Determine the [X, Y] coordinate at the center of the cell enclosing the given text.  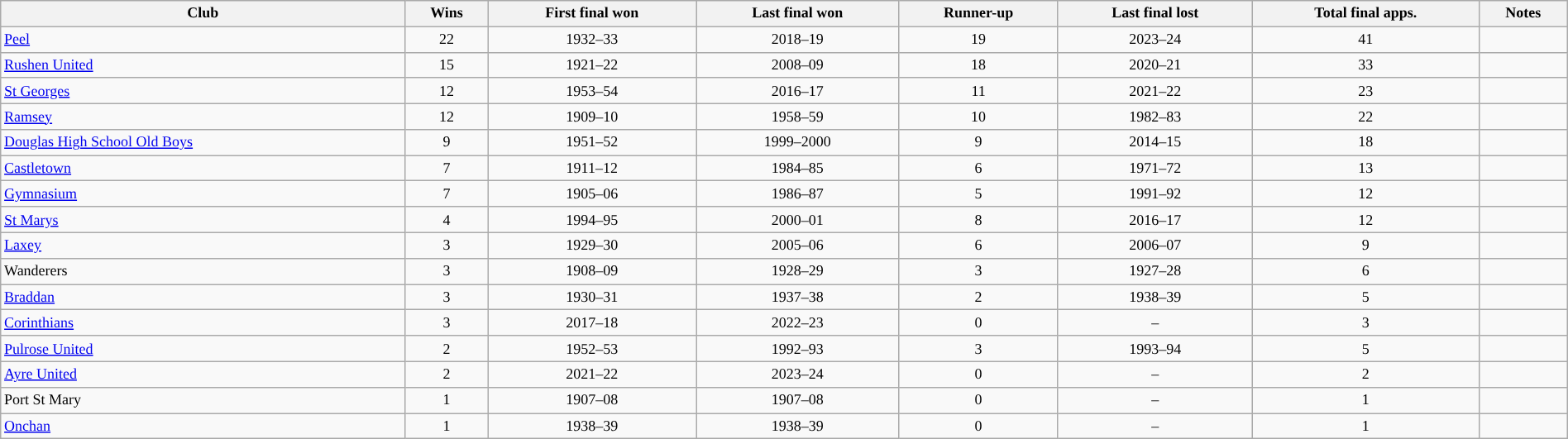
Last final won [797, 13]
Rushen United [203, 64]
2020–21 [1154, 64]
2008–09 [797, 64]
Wanderers [203, 271]
11 [978, 91]
2022–23 [797, 322]
Notes [1523, 13]
1952–53 [592, 349]
Ramsey [203, 116]
1937–38 [797, 298]
St Georges [203, 91]
1984–85 [797, 169]
33 [1365, 64]
1909–10 [592, 116]
41 [1365, 40]
Ayre United [203, 374]
1994–95 [592, 220]
1905–06 [592, 193]
Last final lost [1154, 13]
1951–52 [592, 142]
Pulrose United [203, 349]
1908–09 [592, 271]
Castletown [203, 169]
1986–87 [797, 193]
15 [447, 64]
First final won [592, 13]
Port St Mary [203, 400]
Club [203, 13]
Corinthians [203, 322]
Braddan [203, 298]
2017–18 [592, 322]
Gymnasium [203, 193]
1932–33 [592, 40]
1999–2000 [797, 142]
1928–29 [797, 271]
1971–72 [1154, 169]
1929–30 [592, 245]
19 [978, 40]
1930–31 [592, 298]
St Marys [203, 220]
1958–59 [797, 116]
1992–93 [797, 349]
1953–54 [592, 91]
4 [447, 220]
1982–83 [1154, 116]
Onchan [203, 427]
2005–06 [797, 245]
Douglas High School Old Boys [203, 142]
Peel [203, 40]
1993–94 [1154, 349]
8 [978, 220]
2014–15 [1154, 142]
2000–01 [797, 220]
1921–22 [592, 64]
23 [1365, 91]
Laxey [203, 245]
Wins [447, 13]
10 [978, 116]
2018–19 [797, 40]
1911–12 [592, 169]
13 [1365, 169]
1991–92 [1154, 193]
1927–28 [1154, 271]
Runner-up [978, 13]
Total final apps. [1365, 13]
2006–07 [1154, 245]
